Find where the given text appears and provide that cell's center as (X, Y) coordinate. 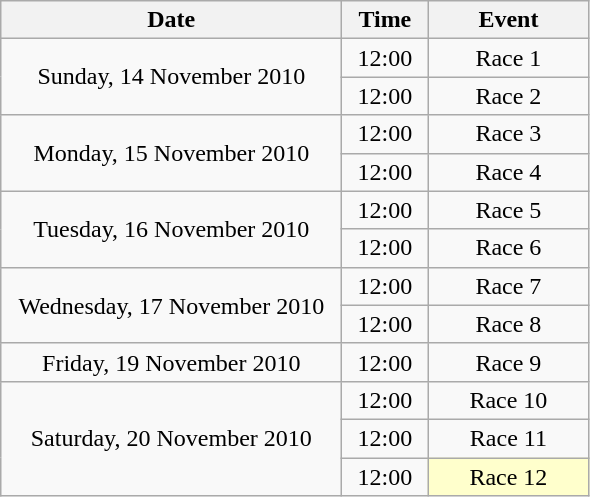
Race 1 (508, 58)
Saturday, 20 November 2010 (172, 438)
Race 10 (508, 400)
Race 12 (508, 477)
Tuesday, 16 November 2010 (172, 229)
Race 4 (508, 172)
Race 3 (508, 134)
Time (385, 20)
Monday, 15 November 2010 (172, 153)
Wednesday, 17 November 2010 (172, 305)
Race 9 (508, 362)
Race 2 (508, 96)
Race 11 (508, 438)
Event (508, 20)
Date (172, 20)
Race 6 (508, 248)
Race 5 (508, 210)
Race 7 (508, 286)
Race 8 (508, 324)
Sunday, 14 November 2010 (172, 77)
Friday, 19 November 2010 (172, 362)
